Pinpoint the cell where the given text exists, returning its [X, Y] midpoint coordinate. 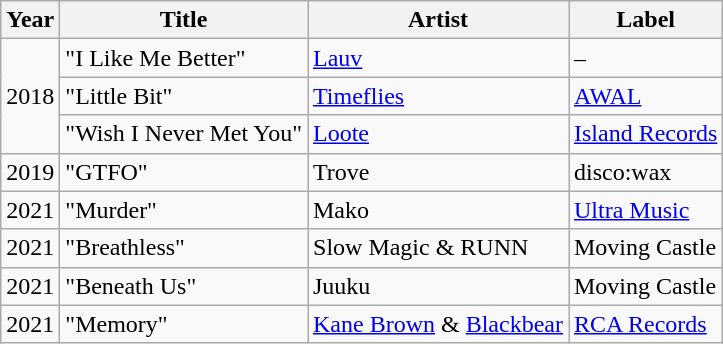
Island Records [645, 134]
AWAL [645, 96]
Title [184, 20]
Artist [438, 20]
Trove [438, 172]
Year [30, 20]
Mako [438, 210]
"Memory" [184, 324]
RCA Records [645, 324]
"Murder" [184, 210]
Lauv [438, 58]
disco:wax [645, 172]
Ultra Music [645, 210]
2019 [30, 172]
– [645, 58]
Loote [438, 134]
"Wish I Never Met You" [184, 134]
Label [645, 20]
"I Like Me Better" [184, 58]
Timeflies [438, 96]
"GTFO" [184, 172]
Kane Brown & Blackbear [438, 324]
Juuku [438, 286]
"Little Bit" [184, 96]
"Breathless" [184, 248]
2018 [30, 96]
"Beneath Us" [184, 286]
Slow Magic & RUNN [438, 248]
